Search for the cell housing the specified text and yield its (X, Y) center coordinate. 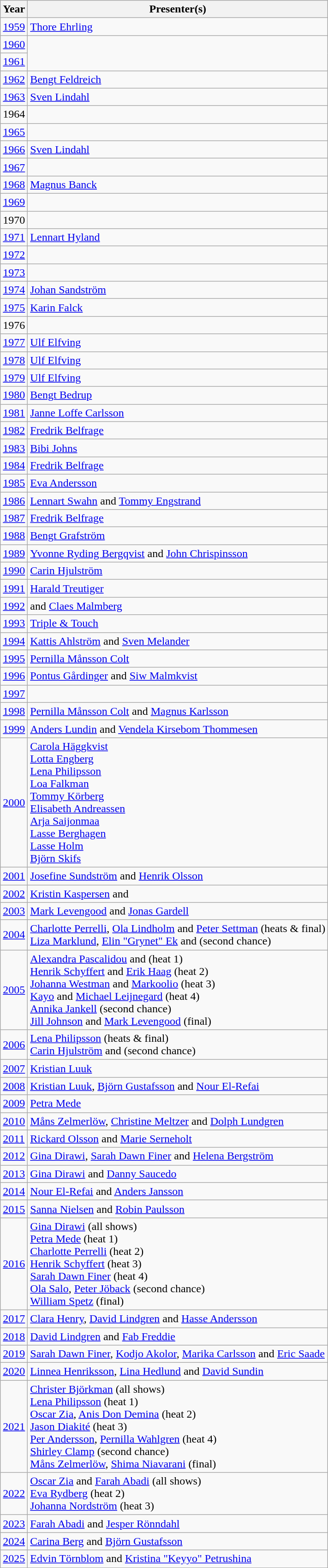
1968 (14, 184)
Gina Dirawi and Danny Saucedo (178, 1174)
Pernilla Månsson Colt (178, 659)
1965 (14, 132)
1996 (14, 676)
Pontus Gårdinger and Siw Malmkvist (178, 676)
Anders Lundin and Vendela Kirsebom Thommesen (178, 729)
2002 (14, 893)
2003 (14, 911)
Carin Hjulström (178, 571)
Nour El-Refai and Anders Jansson (178, 1191)
1969 (14, 202)
Lennart Swahn and Tommy Engstrand (178, 500)
Bengt Bedrup (178, 395)
Gina Dirawi, Sarah Dawn Finer and Helena Bergström (178, 1156)
1994 (14, 641)
1976 (14, 325)
David Lindgren and Fab Freddie (178, 1336)
1999 (14, 729)
2007 (14, 1069)
1989 (14, 553)
2022 (14, 1494)
2005 (14, 990)
Kristian Luuk, Björn Gustafsson and Nour El-Refai (178, 1086)
1985 (14, 483)
1970 (14, 220)
1972 (14, 255)
1997 (14, 694)
Bengt Feldreich (178, 79)
1959 (14, 27)
1971 (14, 238)
2009 (14, 1104)
Linnea Henriksson, Lina Hedlund and David Sundin (178, 1372)
2004 (14, 935)
Carola HäggkvistLotta EngbergLena PhilipssonLoa FalkmanTommy KörbergElisabeth AndreassenArja SaijonmaaLasse BerghagenLasse HolmBjörn Skifs (178, 802)
2016 (14, 1264)
Farah Abadi and Jesper Rönndahl (178, 1524)
Josefine Sundström and Henrik Olsson (178, 876)
Bengt Grafström (178, 536)
1986 (14, 500)
1990 (14, 571)
1987 (14, 518)
1974 (14, 290)
2025 (14, 1559)
Eva Andersson (178, 483)
and Claes Malmberg (178, 606)
Lennart Hyland (178, 238)
1973 (14, 273)
Kristin Kaspersen and (178, 893)
Edvin Törnblom and Kristina "Keyyo" Petrushina (178, 1559)
Sarah Dawn Finer, Kodjo Akolor, Marika Carlsson and Eric Saade (178, 1354)
1995 (14, 659)
Mark Levengood and Jonas Gardell (178, 911)
Kristian Luuk (178, 1069)
1963 (14, 97)
Oscar Zia and Farah Abadi (all shows)Eva Rydberg (heat 2)Johanna Nordström (heat 3) (178, 1494)
Presenter(s) (178, 9)
2008 (14, 1086)
Pernilla Månsson Colt and Magnus Karlsson (178, 711)
Janne Loffe Carlsson (178, 413)
2023 (14, 1524)
Yvonne Ryding Bergqvist and John Chrispinsson (178, 553)
1962 (14, 79)
2001 (14, 876)
1983 (14, 448)
1966 (14, 149)
Rickard Olsson and Marie Serneholt (178, 1139)
Magnus Banck (178, 184)
Sanna Nielsen and Robin Paulsson (178, 1209)
Petra Mede (178, 1104)
Bibi Johns (178, 448)
Harald Treutiger (178, 588)
1979 (14, 378)
1964 (14, 114)
2019 (14, 1354)
Clara Henry, David Lindgren and Hasse Andersson (178, 1319)
1984 (14, 465)
1975 (14, 308)
2017 (14, 1319)
Triple & Touch (178, 624)
2000 (14, 802)
Måns Zelmerlöw, Christine Meltzer and Dolph Lundgren (178, 1121)
1982 (14, 430)
Charlotte Perrelli, Ola Lindholm and Peter Settman (heats & final)Liza Marklund, Elin "Grynet" Ek and (second chance) (178, 935)
2018 (14, 1336)
1977 (14, 343)
2015 (14, 1209)
2014 (14, 1191)
2021 (14, 1426)
1978 (14, 360)
2012 (14, 1156)
1980 (14, 395)
2011 (14, 1139)
2024 (14, 1541)
1960 (14, 44)
1998 (14, 711)
2010 (14, 1121)
Kattis Ahlström and Sven Melander (178, 641)
1992 (14, 606)
1993 (14, 624)
1961 (14, 62)
1991 (14, 588)
Thore Ehrling (178, 27)
1988 (14, 536)
Lena Philipsson (heats & final)Carin Hjulström and (second chance) (178, 1045)
2006 (14, 1045)
Year (14, 9)
2013 (14, 1174)
1967 (14, 167)
Carina Berg and Björn Gustafsson (178, 1541)
Johan Sandström (178, 290)
1981 (14, 413)
2020 (14, 1372)
Karin Falck (178, 308)
